Identify which cell holds the provided text, then report its [X, Y] central coordinate. 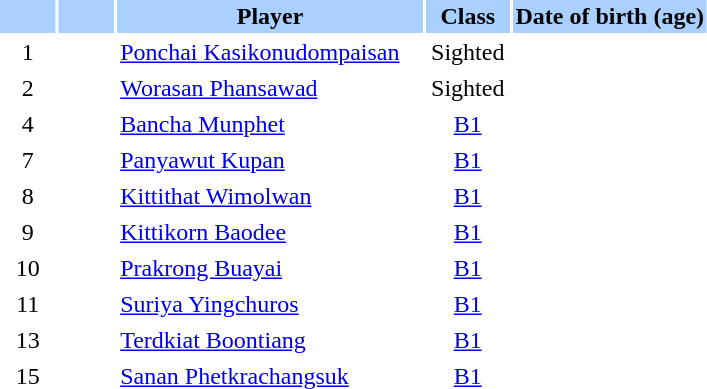
Bancha Munphet [270, 124]
Kittithat Wimolwan [270, 196]
Terdkiat Boontiang [270, 340]
13 [28, 340]
Suriya Yingchuros [270, 304]
11 [28, 304]
Kittikorn Baodee [270, 232]
8 [28, 196]
7 [28, 160]
Prakrong Buayai [270, 268]
Player [270, 16]
Class [468, 16]
2 [28, 88]
Ponchai Kasikonudompaisan [270, 52]
Worasan Phansawad [270, 88]
1 [28, 52]
4 [28, 124]
Date of birth (age) [610, 16]
9 [28, 232]
Panyawut Kupan [270, 160]
10 [28, 268]
